Pinpoint the cell where the given text exists, returning its (x, y) midpoint coordinate. 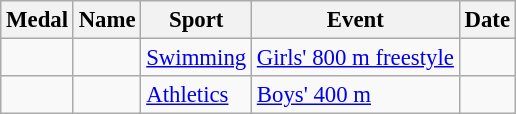
Name (107, 20)
Medal (38, 20)
Boys' 400 m (356, 95)
Swimming (196, 58)
Sport (196, 20)
Athletics (196, 95)
Date (487, 20)
Girls' 800 m freestyle (356, 58)
Event (356, 20)
